Locate the cell with the specified text and output its (X, Y) center coordinate. 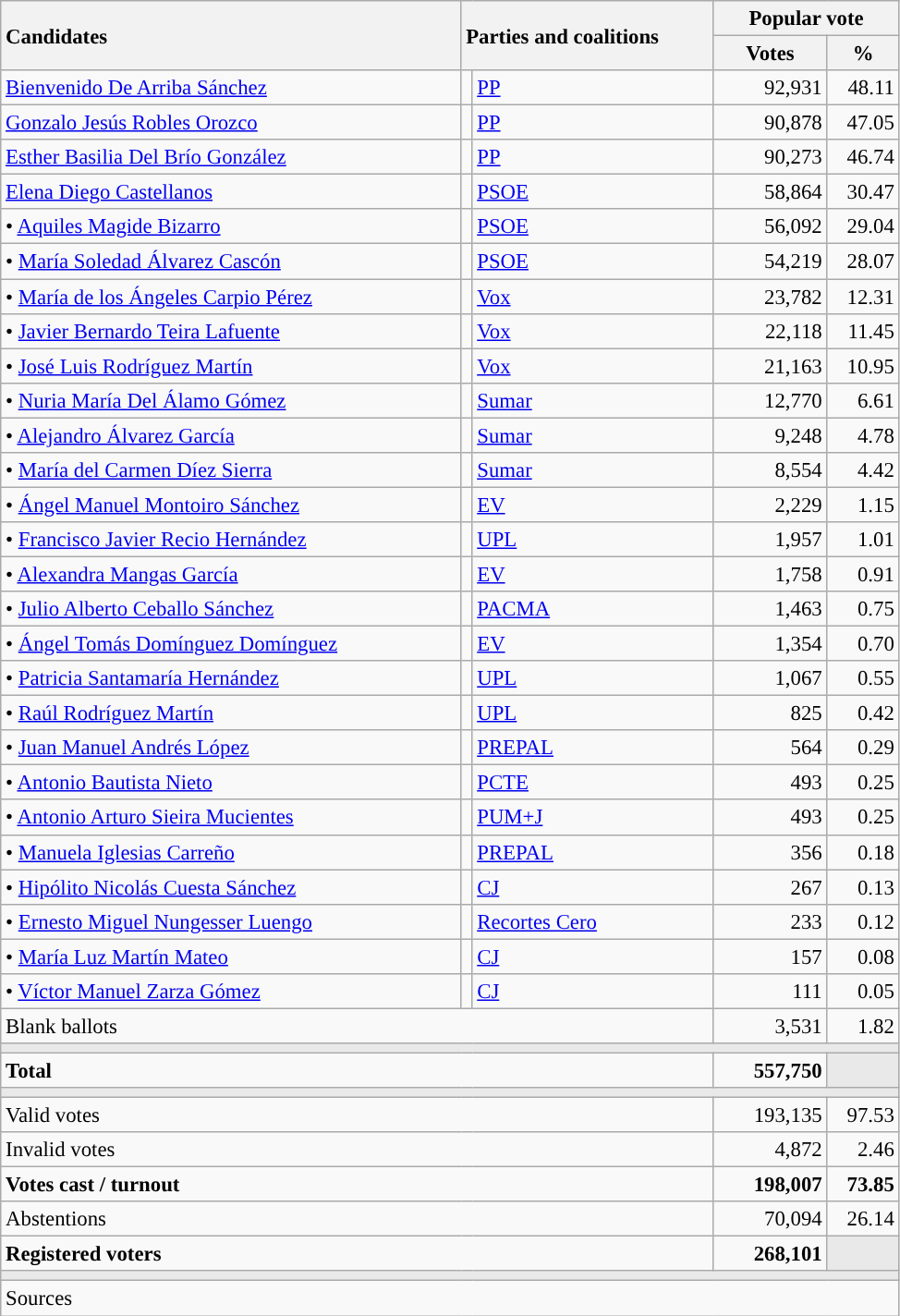
Valid votes (357, 1115)
2,229 (771, 505)
• Alexandra Mangas García (231, 574)
193,135 (771, 1115)
Total (357, 1070)
0.18 (863, 852)
198,007 (771, 1185)
1.82 (863, 1026)
Blank ballots (357, 1026)
• José Luis Rodríguez Martín (231, 366)
0.91 (863, 574)
• María de los Ángeles Carpio Pérez (231, 297)
PUM+J (593, 818)
8,554 (771, 470)
90,273 (771, 157)
4,872 (771, 1150)
268,101 (771, 1254)
• María Luz Martín Mateo (231, 957)
• María del Carmen Díez Sierra (231, 470)
• Juan Manuel Andrés López (231, 748)
• Hipólito Nicolás Cuesta Sánchez (231, 887)
• Patricia Santamaría Hernández (231, 678)
Esther Basilia Del Brío González (231, 157)
10.95 (863, 366)
Registered voters (357, 1254)
557,750 (771, 1070)
PACMA (593, 609)
233 (771, 921)
825 (771, 713)
46.74 (863, 157)
11.45 (863, 331)
Sources (450, 1298)
• Alejandro Álvarez García (231, 435)
23,782 (771, 297)
• Antonio Arturo Sieira Mucientes (231, 818)
56,092 (771, 226)
4.42 (863, 470)
0.55 (863, 678)
0.70 (863, 644)
47.05 (863, 123)
58,864 (771, 192)
90,878 (771, 123)
6.61 (863, 400)
356 (771, 852)
• Julio Alberto Ceballo Sánchez (231, 609)
1,957 (771, 540)
1,354 (771, 644)
54,219 (771, 262)
0.08 (863, 957)
% (863, 54)
21,163 (771, 366)
• Ernesto Miguel Nungesser Luengo (231, 921)
0.12 (863, 921)
Popular vote (806, 18)
Gonzalo Jesús Robles Orozco (231, 123)
• Ángel Tomás Domínguez Domínguez (231, 644)
• Aquiles Magide Bizarro (231, 226)
Recortes Cero (593, 921)
• Víctor Manuel Zarza Gómez (231, 992)
97.53 (863, 1115)
564 (771, 748)
4.78 (863, 435)
29.04 (863, 226)
2.46 (863, 1150)
28.07 (863, 262)
48.11 (863, 88)
• Ángel Manuel Montoiro Sánchez (231, 505)
1.15 (863, 505)
• Antonio Bautista Nieto (231, 783)
9,248 (771, 435)
70,094 (771, 1219)
22,118 (771, 331)
• Nuria María Del Álamo Gómez (231, 400)
111 (771, 992)
PCTE (593, 783)
Candidates (231, 35)
Parties and coalitions (588, 35)
0.13 (863, 887)
157 (771, 957)
• María Soledad Álvarez Cascón (231, 262)
30.47 (863, 192)
0.42 (863, 713)
1,067 (771, 678)
73.85 (863, 1185)
0.75 (863, 609)
• Manuela Iglesias Carreño (231, 852)
Votes (771, 54)
26.14 (863, 1219)
Bienvenido De Arriba Sánchez (231, 88)
12.31 (863, 297)
• Raúl Rodríguez Martín (231, 713)
Abstentions (357, 1219)
12,770 (771, 400)
Votes cast / turnout (357, 1185)
Elena Diego Castellanos (231, 192)
1.01 (863, 540)
1,463 (771, 609)
267 (771, 887)
• Francisco Javier Recio Hernández (231, 540)
• Javier Bernardo Teira Lafuente (231, 331)
3,531 (771, 1026)
0.05 (863, 992)
Invalid votes (357, 1150)
0.29 (863, 748)
92,931 (771, 88)
1,758 (771, 574)
